For the text-containing cell, return its midpoint in [X, Y] coordinate format. 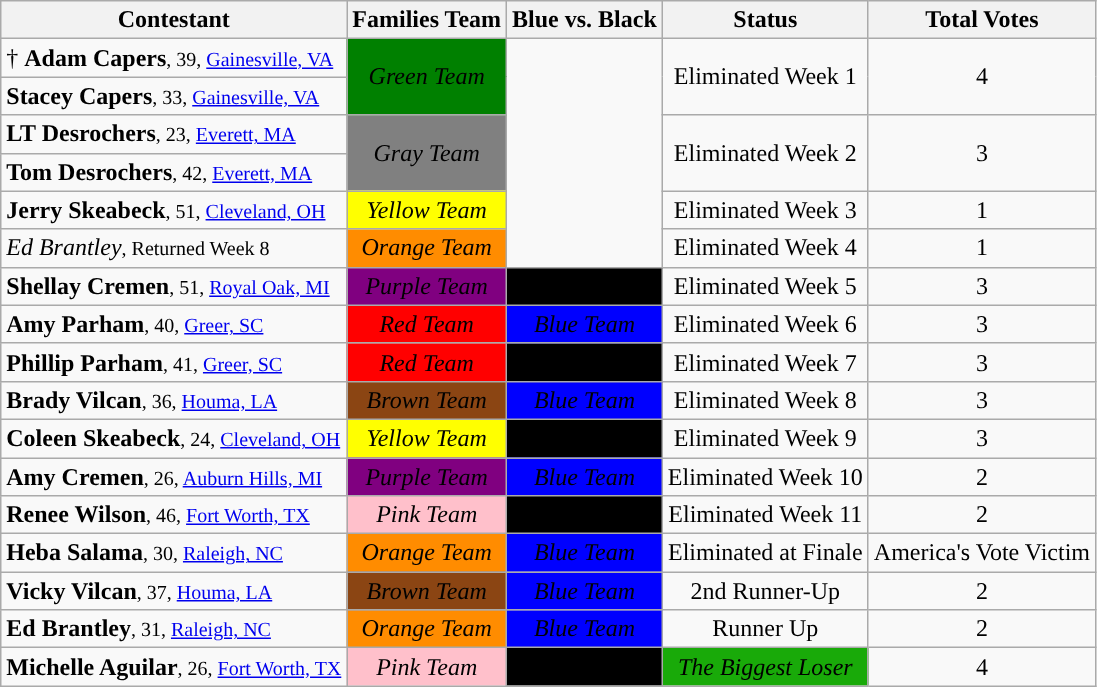
Renee Wilson, 46, Fort Worth, TX [174, 515]
2nd Runner-Up [765, 591]
Eliminated Week 7 [765, 362]
Status [765, 20]
Eliminated Week 6 [765, 324]
Eliminated Week 11 [765, 515]
Eliminated Week 9 [765, 438]
Tom Desrochers, 42, Everett, MA [174, 172]
America's Vote Victim [982, 553]
Eliminated Week 10 [765, 477]
Families Team [427, 20]
Eliminated Week 2 [765, 153]
Eliminated Week 1 [765, 77]
The Biggest Loser [765, 667]
Ed Brantley, 31, Raleigh, NC [174, 629]
Eliminated Week 8 [765, 400]
Ed Brantley, Returned Week 8 [174, 248]
Stacey Capers, 33, Gainesville, VA [174, 96]
Runner Up [765, 629]
Amy Parham, 40, Greer, SC [174, 324]
LT Desrochers, 23, Everett, MA [174, 134]
Jerry Skeabeck, 51, Cleveland, OH [174, 210]
Total Votes [982, 20]
Gray Team [427, 153]
Vicky Vilcan, 37, Houma, LA [174, 591]
Eliminated at Finale [765, 553]
Heba Salama, 30, Raleigh, NC [174, 553]
Amy Cremen, 26, Auburn Hills, MI [174, 477]
Coleen Skeabeck, 24, Cleveland, OH [174, 438]
Phillip Parham, 41, Greer, SC [174, 362]
Eliminated Week 3 [765, 210]
† Adam Capers, 39, Gainesville, VA [174, 58]
Eliminated Week 4 [765, 248]
Shellay Cremen, 51, Royal Oak, MI [174, 286]
Green Team [427, 77]
Michelle Aguilar, 26, Fort Worth, TX [174, 667]
Blue vs. Black [585, 20]
Eliminated Week 5 [765, 286]
Contestant [174, 20]
Brady Vilcan, 36, Houma, LA [174, 400]
